Return (X, Y) of the center of cell containing provided text 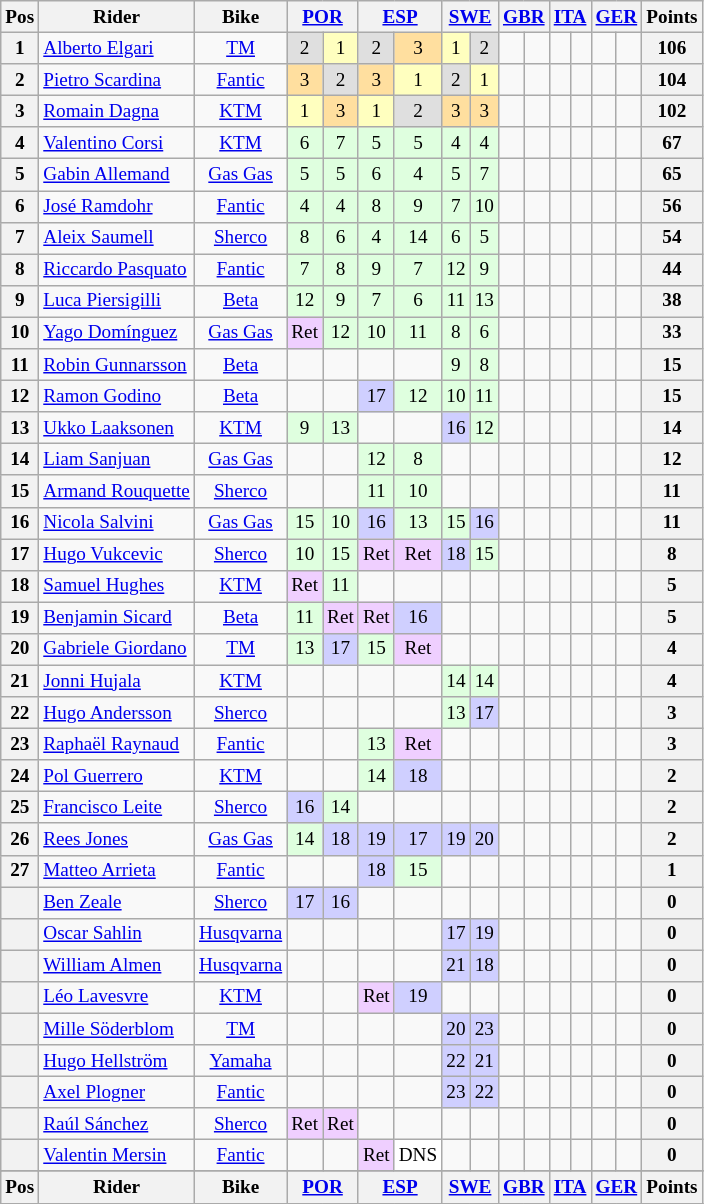
Alberto Elgari (117, 48)
Ukko Laaksonen (117, 428)
Valentin Mersin (117, 1156)
33 (672, 333)
Ben Zeale (117, 902)
Valentino Corsi (117, 143)
104 (672, 80)
56 (672, 206)
Romain Dagna (117, 111)
Oscar Sahlin (117, 934)
Rees Jones (117, 839)
Samuel Hughes (117, 586)
DNS (418, 1156)
Raphaël Raynaud (117, 744)
Hugo Hellström (117, 1061)
102 (672, 111)
William Almen (117, 966)
24 (20, 776)
54 (672, 238)
65 (672, 175)
Gabin Allemand (117, 175)
Benjamin Sicard (117, 618)
Gabriele Giordano (117, 649)
Léo Lavesvre (117, 997)
Robin Gunnarsson (117, 365)
44 (672, 270)
Yamaha (240, 1061)
José Ramdohr (117, 206)
Axel Plogner (117, 1092)
Yago Domínguez (117, 333)
Riccardo Pasquato (117, 270)
Raúl Sánchez (117, 1124)
38 (672, 301)
Francisco Leite (117, 808)
Liam Sanjuan (117, 460)
106 (672, 48)
Ramon Godino (117, 396)
25 (20, 808)
Mille Söderblom (117, 1029)
Aleix Saumell (117, 238)
27 (20, 871)
Hugo Vukcevic (117, 554)
Luca Piersigilli (117, 301)
Matteo Arrieta (117, 871)
67 (672, 143)
Pol Guerrero (117, 776)
Armand Rouquette (117, 491)
Jonni Hujala (117, 681)
Pietro Scardina (117, 80)
26 (20, 839)
Nicola Salvini (117, 523)
Hugo Andersson (117, 713)
